From the cell containing the given text, extract its center point as [X, Y] coordinate. 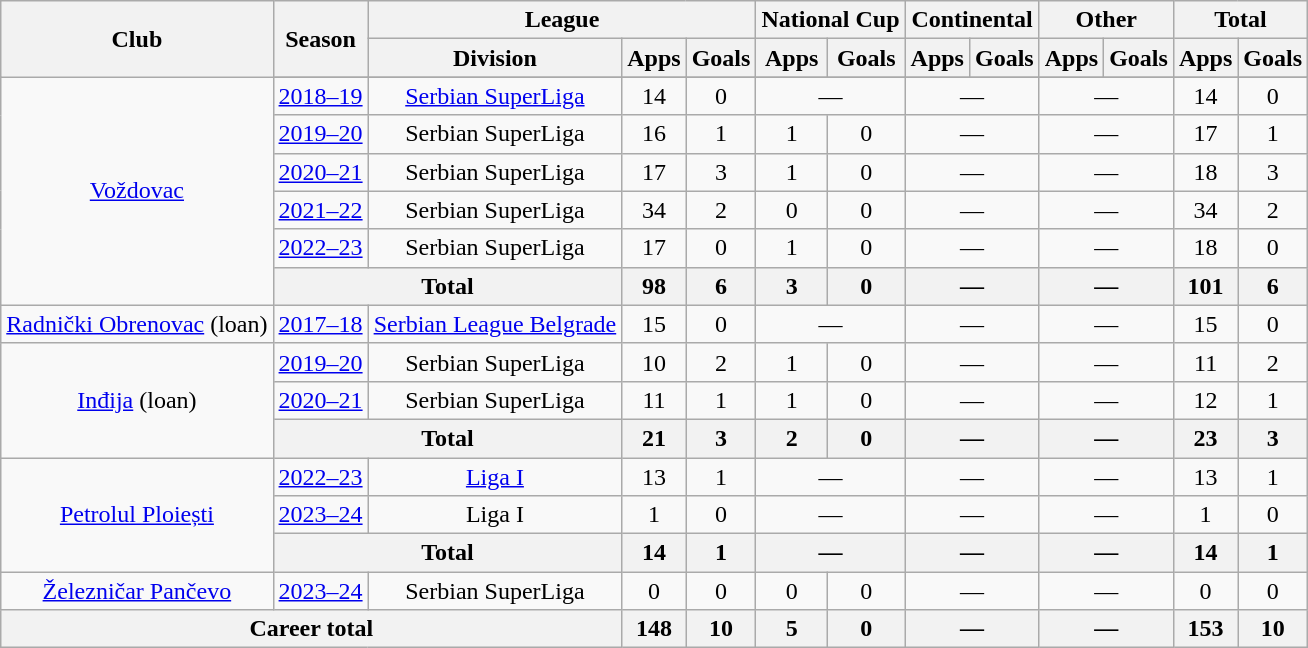
2018–19 [320, 96]
23 [1205, 438]
Inđija (loan) [137, 400]
98 [654, 286]
16 [654, 134]
101 [1205, 286]
Voždovac [137, 191]
Petrolul Ploiești [137, 515]
148 [654, 629]
Continental [972, 20]
5 [792, 629]
Other [1106, 20]
Serbian League Belgrade [495, 324]
Železničar Pančevo [137, 591]
2017–18 [320, 324]
Season [320, 39]
2021–22 [320, 210]
National Cup [830, 20]
21 [654, 438]
153 [1205, 629]
Career total [312, 629]
Radnički Obrenovac (loan) [137, 324]
Club [137, 39]
League [562, 20]
Division [495, 58]
12 [1205, 400]
